Pinpoint the cell where the given text exists, returning its (x, y) midpoint coordinate. 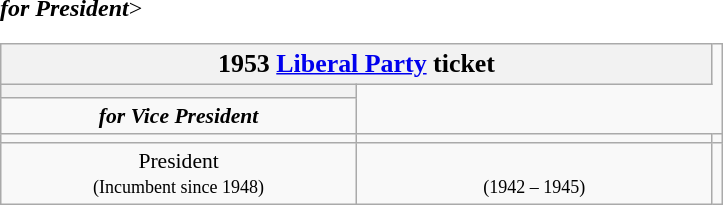
(1942 – 1945) (534, 174)
1953 Liberal Party ticket (356, 64)
President(Incumbent since 1948) (179, 174)
for Vice President (179, 116)
